Return the [X, Y] coordinate for the center point of the cell that contains the specified text.  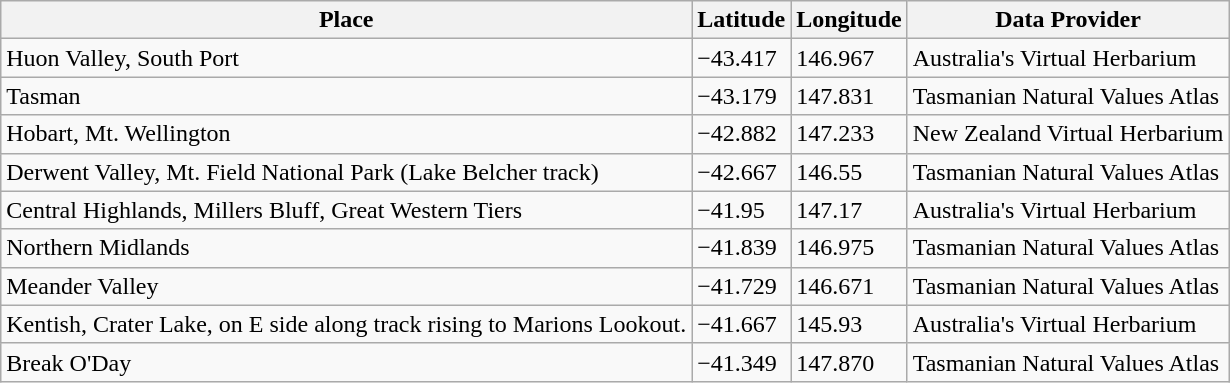
−41.839 [742, 248]
Break O'Day [346, 362]
−43.417 [742, 58]
147.870 [849, 362]
−41.667 [742, 324]
146.967 [849, 58]
Tasman [346, 96]
Huon Valley, South Port [346, 58]
Longitude [849, 20]
Kentish, Crater Lake, on E side along track rising to Marions Lookout. [346, 324]
147.17 [849, 210]
Central Highlands, Millers Bluff, Great Western Tiers [346, 210]
Place [346, 20]
145.93 [849, 324]
New Zealand Virtual Herbarium [1068, 134]
−42.882 [742, 134]
Data Provider [1068, 20]
−42.667 [742, 172]
146.671 [849, 286]
−41.95 [742, 210]
−43.179 [742, 96]
147.831 [849, 96]
Latitude [742, 20]
147.233 [849, 134]
Derwent Valley, Mt. Field National Park (Lake Belcher track) [346, 172]
−41.729 [742, 286]
−41.349 [742, 362]
146.975 [849, 248]
146.55 [849, 172]
Northern Midlands [346, 248]
Hobart, Mt. Wellington [346, 134]
Meander Valley [346, 286]
